Extract the (x, y) coordinate from the center of the cell holding the provided text.  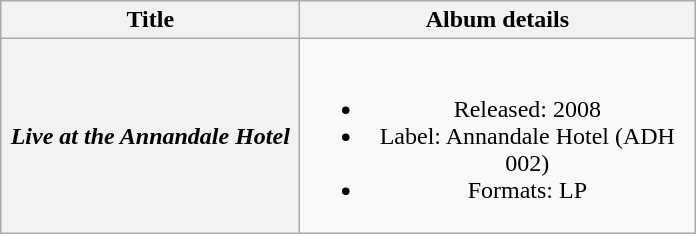
Album details (498, 20)
Released: 2008Label: Annandale Hotel (ADH 002)Formats: LP (498, 136)
Title (150, 20)
Live at the Annandale Hotel (150, 136)
